Return (x, y) of the center of cell containing provided text 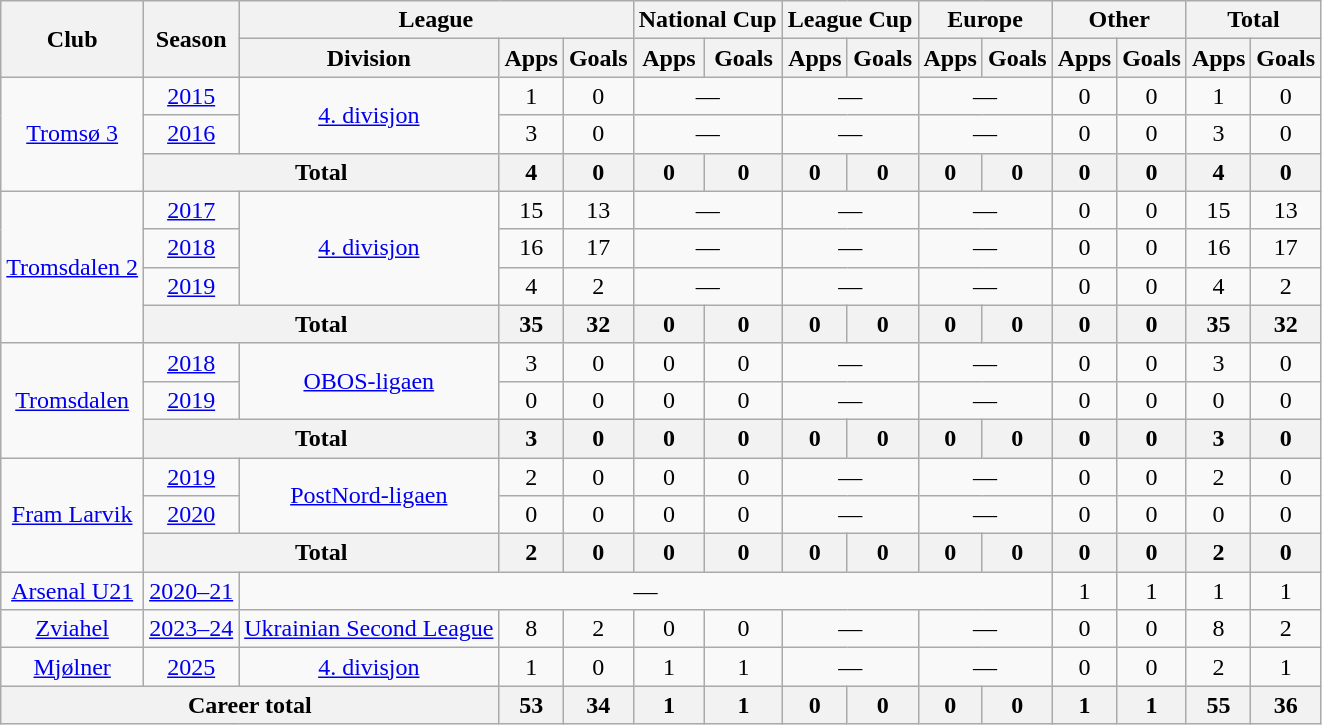
Zviahel (72, 629)
Other (1119, 20)
Tromsø 3 (72, 134)
55 (1218, 705)
PostNord-ligaen (369, 496)
League Cup (850, 20)
36 (1286, 705)
Season (192, 39)
OBOS-ligaen (369, 381)
2016 (192, 134)
34 (598, 705)
2020 (192, 515)
2015 (192, 96)
Ukrainian Second League (369, 629)
2023–24 (192, 629)
Career total (250, 705)
2025 (192, 667)
Tromsdalen (72, 400)
Tromsdalen 2 (72, 267)
Mjølner (72, 667)
Arsenal U21 (72, 591)
2017 (192, 210)
Division (369, 58)
53 (531, 705)
2020–21 (192, 591)
National Cup (708, 20)
Club (72, 39)
Europe (985, 20)
Fram Larvik (72, 515)
League (436, 20)
